Detect which cell encompasses the target text, then output its [x, y] center coordinate. 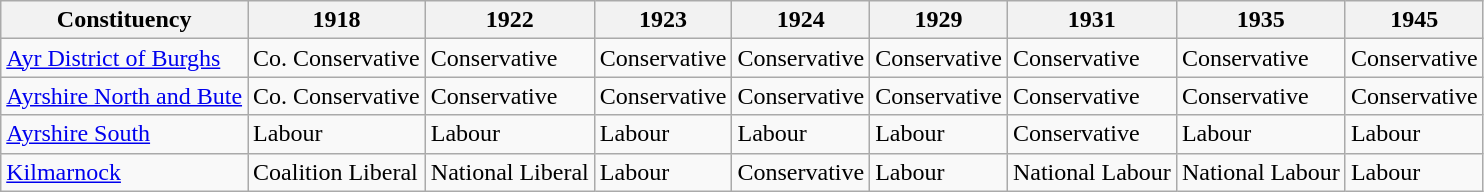
1935 [1260, 20]
Constituency [124, 20]
1924 [801, 20]
1918 [337, 20]
Ayrshire North and Bute [124, 96]
Ayr District of Burghs [124, 58]
1923 [663, 20]
1929 [939, 20]
Coalition Liberal [337, 172]
Kilmarnock [124, 172]
Ayrshire South [124, 134]
1931 [1092, 20]
1945 [1414, 20]
1922 [510, 20]
National Liberal [510, 172]
